Determine the [x, y] coordinate at the center of the cell enclosing the given text.  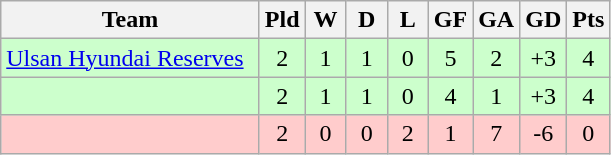
Ulsan Hyundai Reserves [130, 58]
Team [130, 20]
GD [544, 20]
Pld [282, 20]
5 [450, 58]
-6 [544, 134]
L [408, 20]
GF [450, 20]
7 [496, 134]
Pts [588, 20]
D [366, 20]
GA [496, 20]
W [326, 20]
